Pinpoint the cell where the given text exists, returning its [X, Y] midpoint coordinate. 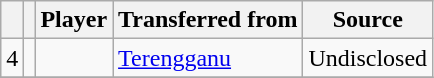
Undisclosed [368, 58]
Transferred from [208, 20]
Player [74, 20]
Terengganu [208, 58]
Source [368, 20]
4 [12, 58]
